Extract the [x, y] coordinate from the center of the cell holding the provided text.  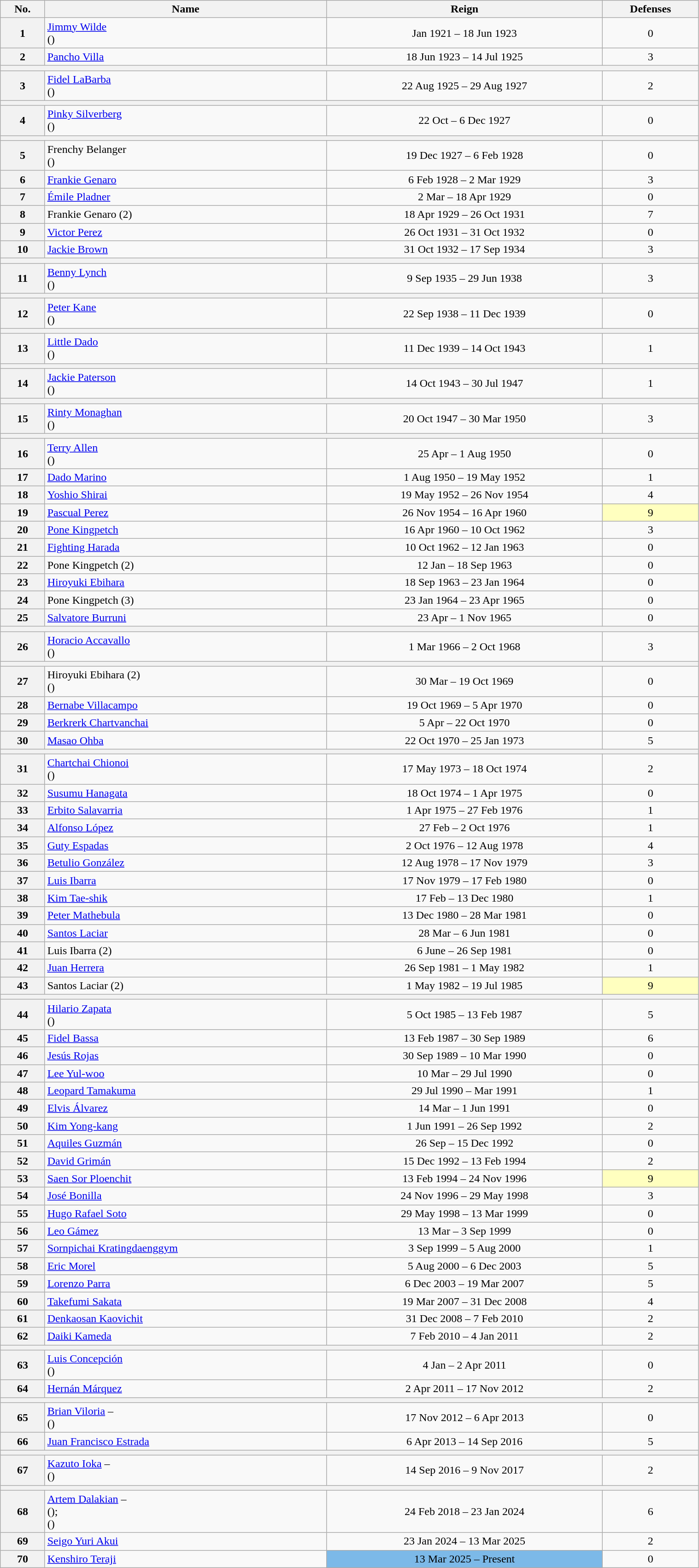
2 Oct 1976 – 12 Aug 1978 [464, 845]
26 Oct 1931 – 31 Oct 1932 [464, 232]
Frenchy Belanger() [185, 156]
42 [23, 968]
17 May 1973 – 18 Oct 1974 [464, 769]
Reign [464, 9]
20 Oct 1947 – 30 Mar 1950 [464, 418]
23 [23, 583]
29 Jul 1990 – Mar 1991 [464, 1091]
Horacio Accavallo() [185, 647]
Pascual Perez [185, 513]
38 [23, 898]
Rinty Monaghan() [185, 418]
17 Feb – 13 Dec 1980 [464, 898]
30 Mar – 19 Oct 1969 [464, 682]
39 [23, 915]
Juan Herrera [185, 968]
22 Oct – 6 Dec 1927 [464, 121]
Pancho Villa [185, 57]
Erbito Salavarria [185, 810]
70 [23, 1559]
31 [23, 769]
25 Apr – 1 Aug 1950 [464, 453]
Dado Marino [185, 477]
6 Feb 1928 – 2 Mar 1929 [464, 179]
Betulio González [185, 863]
10 [23, 250]
22 Sep 1938 – 11 Dec 1939 [464, 313]
18 [23, 495]
6 Dec 2003 – 19 Mar 2007 [464, 1283]
13 Mar – 3 Sep 1999 [464, 1231]
31 Oct 1932 – 17 Sep 1934 [464, 250]
17 Nov 1979 – 17 Feb 1980 [464, 880]
34 [23, 828]
Masao Ohba [185, 740]
22 Aug 1925 – 29 Aug 1927 [464, 86]
13 [23, 348]
66 [23, 1441]
9 Sep 1935 – 29 Jun 1938 [464, 278]
Seigo Yuri Akui [185, 1541]
11 Dec 1939 – 14 Oct 1943 [464, 348]
18 Jun 1923 – 14 Jul 1925 [464, 57]
7 Feb 2010 – 4 Jan 2011 [464, 1336]
12 Aug 1978 – 17 Nov 1979 [464, 863]
22 [23, 565]
26 Nov 1954 – 16 Apr 1960 [464, 513]
24 Feb 2018 – 23 Jan 2024 [464, 1511]
23 Jan 1964 – 23 Apr 1965 [464, 600]
3 Sep 1999 – 5 Aug 2000 [464, 1248]
18 Sep 1963 – 23 Jan 1964 [464, 583]
16 [23, 453]
26 [23, 647]
Bernabe Villacampo [185, 705]
Pinky Silverberg() [185, 121]
José Bonilla [185, 1196]
Jan 1921 – 18 Jun 1923 [464, 33]
Santos Laciar (2) [185, 985]
13 Dec 1980 – 28 Mar 1981 [464, 915]
64 [23, 1389]
60 [23, 1301]
Victor Perez [185, 232]
5 Oct 1985 – 13 Feb 1987 [464, 1014]
13 Mar 2025 – Present [464, 1559]
Fidel Bassa [185, 1038]
47 [23, 1073]
Jesús Rojas [185, 1055]
2 Apr 2011 – 17 Nov 2012 [464, 1389]
22 Oct 1970 – 25 Jan 1973 [464, 740]
Elvis Álvarez [185, 1108]
48 [23, 1091]
58 [23, 1266]
Hiroyuki Ebihara [185, 583]
40 [23, 933]
Eric Morel [185, 1266]
Aquiles Guzmán [185, 1143]
Hilario Zapata() [185, 1014]
Hugo Rafael Soto [185, 1213]
6 Apr 2013 – 14 Sep 2016 [464, 1441]
36 [23, 863]
17 [23, 477]
Artem Dalakian – ();() [185, 1511]
Benny Lynch() [185, 278]
Yoshio Shirai [185, 495]
1 May 1982 – 19 Jul 1985 [464, 985]
31 Dec 2008 – 7 Feb 2010 [464, 1318]
Peter Kane() [185, 313]
Peter Mathebula [185, 915]
Frankie Genaro [185, 179]
Name [185, 9]
46 [23, 1055]
62 [23, 1336]
15 [23, 418]
37 [23, 880]
Alfonso López [185, 828]
10 Mar – 29 Jul 1990 [464, 1073]
Luis Ibarra [185, 880]
Sornpichai Kratingdaenggym [185, 1248]
19 Dec 1927 – 6 Feb 1928 [464, 156]
24 [23, 600]
Leo Gámez [185, 1231]
2 Mar – 18 Apr 1929 [464, 197]
51 [23, 1143]
5 Aug 2000 – 6 Dec 2003 [464, 1266]
Defenses [651, 9]
15 Dec 1992 – 13 Feb 1994 [464, 1161]
Chartchai Chionoi() [185, 769]
Saen Sor Ploenchit [185, 1178]
12 Jan – 18 Sep 1963 [464, 565]
Daiki Kameda [185, 1336]
19 May 1952 – 26 Nov 1954 [464, 495]
Jimmy Wilde() [185, 33]
Berkrerk Chartvanchai [185, 723]
Little Dado() [185, 348]
44 [23, 1014]
65 [23, 1417]
Jackie Paterson() [185, 383]
13 Feb 1987 – 30 Sep 1989 [464, 1038]
Kazuto Ioka – () [185, 1470]
18 Apr 1929 – 26 Oct 1931 [464, 214]
16 Apr 1960 – 10 Oct 1962 [464, 530]
50 [23, 1126]
52 [23, 1161]
Pone Kingpetch (2) [185, 565]
28 Mar – 6 Jun 1981 [464, 933]
32 [23, 793]
57 [23, 1248]
6 June – 26 Sep 1981 [464, 950]
56 [23, 1231]
Hiroyuki Ebihara (2)() [185, 682]
Pone Kingpetch (3) [185, 600]
Pone Kingpetch [185, 530]
33 [23, 810]
30 Sep 1989 – 10 Mar 1990 [464, 1055]
54 [23, 1196]
53 [23, 1178]
19 Oct 1969 – 5 Apr 1970 [464, 705]
Kim Yong-kang [185, 1126]
Fighting Harada [185, 548]
55 [23, 1213]
5 Apr – 22 Oct 1970 [464, 723]
63 [23, 1365]
Luis Ibarra (2) [185, 950]
41 [23, 950]
Salvatore Burruni [185, 618]
14 [23, 383]
28 [23, 705]
Hernán Márquez [185, 1389]
19 [23, 513]
26 Sep – 15 Dec 1992 [464, 1143]
29 May 1998 – 13 Mar 1999 [464, 1213]
Frankie Genaro (2) [185, 214]
61 [23, 1318]
Lee Yul-woo [185, 1073]
69 [23, 1541]
19 Mar 2007 – 31 Dec 2008 [464, 1301]
25 [23, 618]
20 [23, 530]
Brian Viloria – () [185, 1417]
27 Feb – 2 Oct 1976 [464, 828]
68 [23, 1511]
Juan Francisco Estrada [185, 1441]
Denkaosan Kaovichit [185, 1318]
18 Oct 1974 – 1 Apr 1975 [464, 793]
Takefumi Sakata [185, 1301]
14 Sep 2016 – 9 Nov 2017 [464, 1470]
8 [23, 214]
43 [23, 985]
23 Apr – 1 Nov 1965 [464, 618]
14 Oct 1943 – 30 Jul 1947 [464, 383]
35 [23, 845]
1 Mar 1966 – 2 Oct 1968 [464, 647]
1 Aug 1950 – 19 May 1952 [464, 477]
30 [23, 740]
12 [23, 313]
Jackie Brown [185, 250]
59 [23, 1283]
26 Sep 1981 – 1 May 1982 [464, 968]
11 [23, 278]
1 Apr 1975 – 27 Feb 1976 [464, 810]
David Grimán [185, 1161]
21 [23, 548]
10 Oct 1962 – 12 Jan 1963 [464, 548]
No. [23, 9]
29 [23, 723]
45 [23, 1038]
27 [23, 682]
Guty Espadas [185, 845]
4 Jan – 2 Apr 2011 [464, 1365]
Émile Pladner [185, 197]
Luis Concepción() [185, 1365]
Susumu Hanagata [185, 793]
49 [23, 1108]
14 Mar – 1 Jun 1991 [464, 1108]
24 Nov 1996 – 29 May 1998 [464, 1196]
Lorenzo Parra [185, 1283]
23 Jan 2024 – 13 Mar 2025 [464, 1541]
Kim Tae-shik [185, 898]
Fidel LaBarba() [185, 86]
Santos Laciar [185, 933]
Terry Allen() [185, 453]
17 Nov 2012 – 6 Apr 2013 [464, 1417]
13 Feb 1994 – 24 Nov 1996 [464, 1178]
Kenshiro Teraji [185, 1559]
Leopard Tamakuma [185, 1091]
1 Jun 1991 – 26 Sep 1992 [464, 1126]
67 [23, 1470]
